Determine the [x, y] coordinate at the center of the cell enclosing the given text.  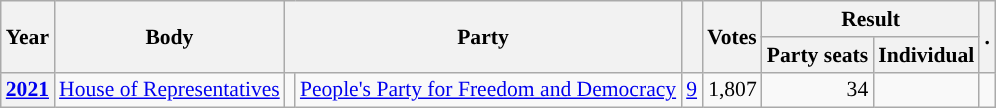
9 [692, 90]
People's Party for Freedom and Democracy [488, 90]
Individual [926, 55]
Year [28, 36]
Party [483, 36]
2021 [28, 90]
Body [170, 36]
34 [818, 90]
House of Representatives [170, 90]
Party seats [818, 55]
Votes [732, 36]
1,807 [732, 90]
. [987, 36]
Result [871, 19]
